Capture the cell that displays the provided text and extract its [x, y] central coordinate. 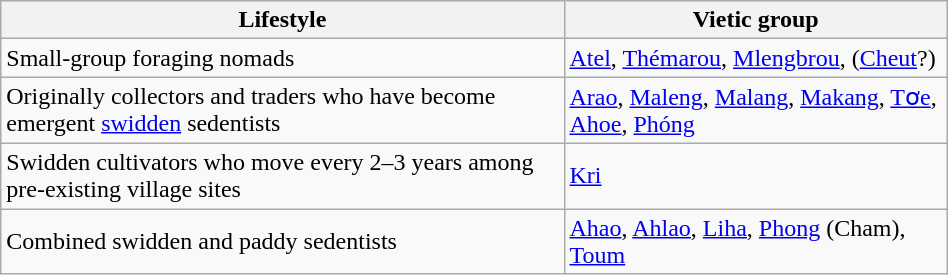
Ahao, Ahlao, Liha, Phong (Cham), Toum [756, 240]
Originally collectors and traders who have become emergent swidden sedentists [282, 110]
Lifestyle [282, 20]
Swidden cultivators who move every 2–3 years among pre-existing village sites [282, 176]
Arao, Maleng, Malang, Makang, Tơe, Ahoe, Phóng [756, 110]
Kri [756, 176]
Vietic group [756, 20]
Combined swidden and paddy sedentists [282, 240]
Small-group foraging nomads [282, 58]
Atel, Thémarou, Mlengbrou, (Cheut?) [756, 58]
